Search for the cell housing the specified text and yield its [x, y] center coordinate. 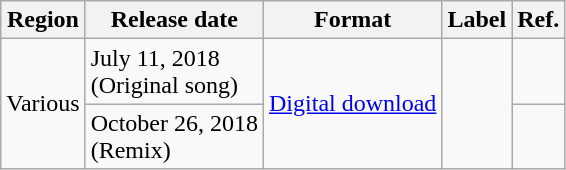
Ref. [538, 20]
October 26, 2018(Remix) [174, 136]
Digital download [353, 104]
Format [353, 20]
Release date [174, 20]
Various [43, 104]
Label [477, 20]
July 11, 2018(Original song) [174, 72]
Region [43, 20]
